Output the [X, Y] coordinate of the center of the cell containing the given text.  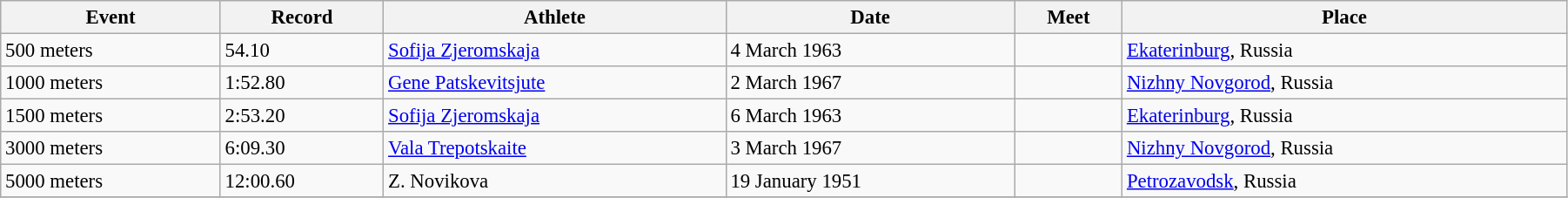
Meet [1069, 17]
6:09.30 [301, 148]
2:53.20 [301, 116]
Date [870, 17]
19 January 1951 [870, 181]
3000 meters [111, 148]
1500 meters [111, 116]
Athlete [555, 17]
500 meters [111, 51]
4 March 1963 [870, 51]
3 March 1967 [870, 148]
2 March 1967 [870, 83]
1:52.80 [301, 83]
54.10 [301, 51]
12:00.60 [301, 181]
Place [1345, 17]
5000 meters [111, 181]
Vala Trepotskaite [555, 148]
Gene Patskevitsjute [555, 83]
Event [111, 17]
Petrozavodsk, Russia [1345, 181]
6 March 1963 [870, 116]
Record [301, 17]
1000 meters [111, 83]
Z. Novikova [555, 181]
